Scan for the cell matching the given text and deliver its [x, y] coordinate at center. 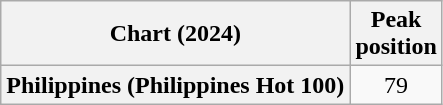
Chart (2024) [176, 34]
Philippines (Philippines Hot 100) [176, 85]
Peakposition [396, 34]
79 [396, 85]
